For the text-containing cell, return its midpoint in [x, y] coordinate format. 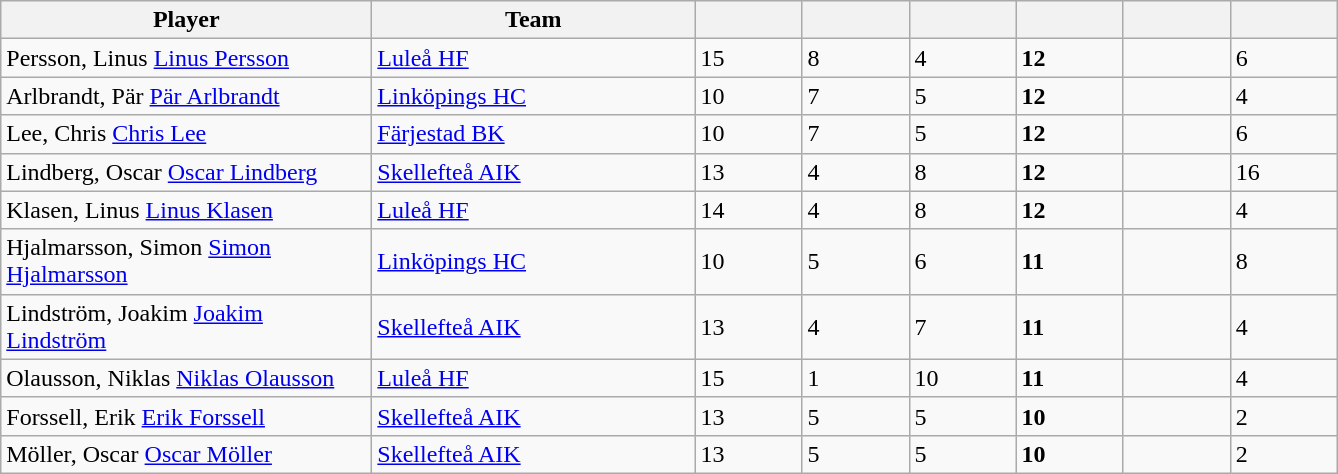
Team [534, 20]
Player [186, 20]
Möller, Oscar Oscar Möller [186, 454]
14 [748, 210]
16 [1284, 172]
Klasen, Linus Linus Klasen [186, 210]
Arlbrandt, Pär Pär Arlbrandt [186, 96]
Forssell, Erik Erik Forssell [186, 416]
Lee, Chris Chris Lee [186, 134]
Lindström, Joakim Joakim Lindström [186, 326]
Persson, Linus Linus Persson [186, 58]
Färjestad BK [534, 134]
1 [856, 378]
Olausson, Niklas Niklas Olausson [186, 378]
Lindberg, Oscar Oscar Lindberg [186, 172]
Hjalmarsson, Simon Simon Hjalmarsson [186, 262]
